Pinpoint the cell where the given text exists, returning its (X, Y) midpoint coordinate. 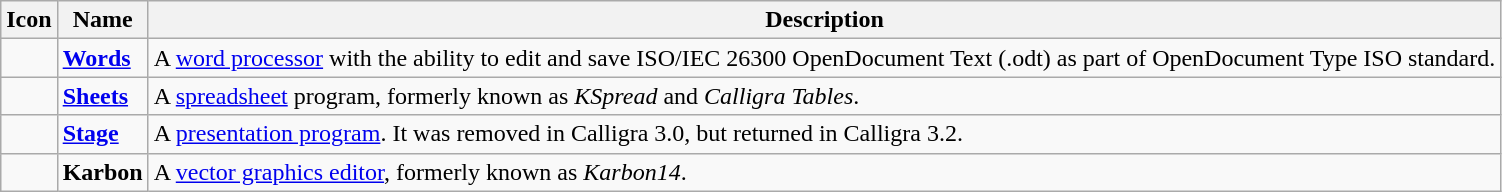
A word processor with the ability to edit and save ISO/IEC 26300 OpenDocument Text (.odt) as part of OpenDocument Type ISO standard. (824, 58)
A vector graphics editor, formerly known as Karbon14. (824, 172)
Karbon (102, 172)
Name (102, 20)
A presentation program. It was removed in Calligra 3.0, but returned in Calligra 3.2. (824, 134)
A spreadsheet program, formerly known as KSpread and Calligra Tables. (824, 96)
Sheets (102, 96)
Words (102, 58)
Stage (102, 134)
Icon (29, 20)
Description (824, 20)
